Pinpoint the cell where the given text exists, returning its (x, y) midpoint coordinate. 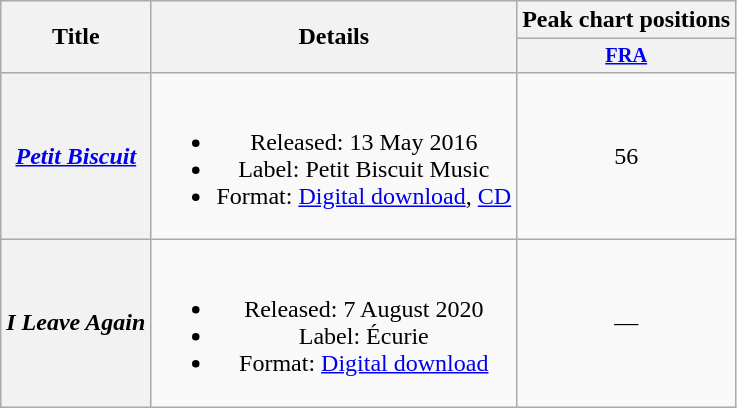
Released: 7 August 2020Label: ÉcurieFormat: Digital download (334, 324)
56 (626, 156)
Details (334, 37)
Title (76, 37)
Petit Biscuit (76, 156)
I Leave Again (76, 324)
— (626, 324)
FRA (626, 56)
Peak chart positions (626, 20)
Released: 13 May 2016Label: Petit Biscuit MusicFormat: Digital download, CD (334, 156)
